Capture the cell that displays the provided text and extract its [x, y] central coordinate. 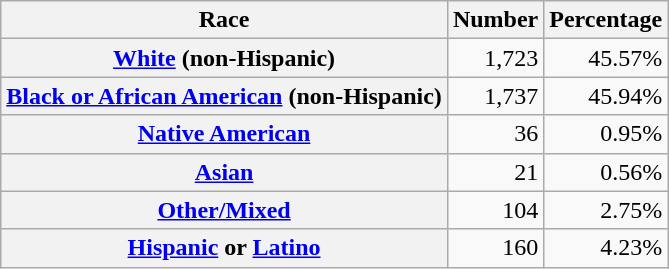
0.56% [606, 172]
104 [495, 210]
45.94% [606, 96]
Percentage [606, 20]
45.57% [606, 58]
Asian [224, 172]
Hispanic or Latino [224, 248]
Number [495, 20]
Race [224, 20]
1,737 [495, 96]
0.95% [606, 134]
White (non-Hispanic) [224, 58]
36 [495, 134]
21 [495, 172]
1,723 [495, 58]
Black or African American (non-Hispanic) [224, 96]
160 [495, 248]
Other/Mixed [224, 210]
4.23% [606, 248]
2.75% [606, 210]
Native American [224, 134]
